Output the [x, y] coordinate of the center of the cell containing the given text.  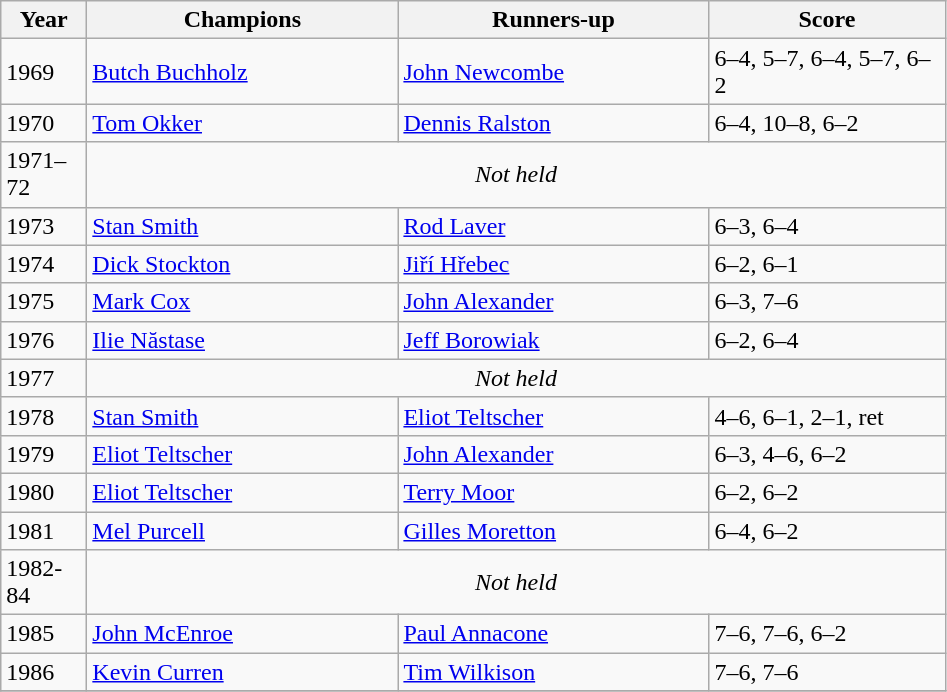
1973 [44, 226]
1971–72 [44, 174]
6–4, 6–2 [827, 531]
1982-84 [44, 582]
Jeff Borowiak [554, 340]
7–6, 7–6, 6–2 [827, 634]
1977 [44, 378]
7–6, 7–6 [827, 672]
Score [827, 20]
Tom Okker [242, 123]
Year [44, 20]
1976 [44, 340]
1975 [44, 302]
Dennis Ralston [554, 123]
Butch Buchholz [242, 72]
1974 [44, 264]
6–4, 10–8, 6–2 [827, 123]
1979 [44, 454]
6–4, 5–7, 6–4, 5–7, 6–2 [827, 72]
Runners-up [554, 20]
Kevin Curren [242, 672]
6–3, 6–4 [827, 226]
1985 [44, 634]
4–6, 6–1, 2–1, ret [827, 416]
Paul Annacone [554, 634]
John Newcombe [554, 72]
6–3, 4–6, 6–2 [827, 454]
Rod Laver [554, 226]
Champions [242, 20]
1986 [44, 672]
1978 [44, 416]
6–2, 6–2 [827, 492]
1970 [44, 123]
1981 [44, 531]
Terry Moor [554, 492]
6–2, 6–4 [827, 340]
Dick Stockton [242, 264]
Tim Wilkison [554, 672]
1980 [44, 492]
6–3, 7–6 [827, 302]
6–2, 6–1 [827, 264]
Mark Cox [242, 302]
Gilles Moretton [554, 531]
Jiří Hřebec [554, 264]
Ilie Năstase [242, 340]
Mel Purcell [242, 531]
1969 [44, 72]
John McEnroe [242, 634]
